Pinpoint the cell where the given text exists, returning its [X, Y] midpoint coordinate. 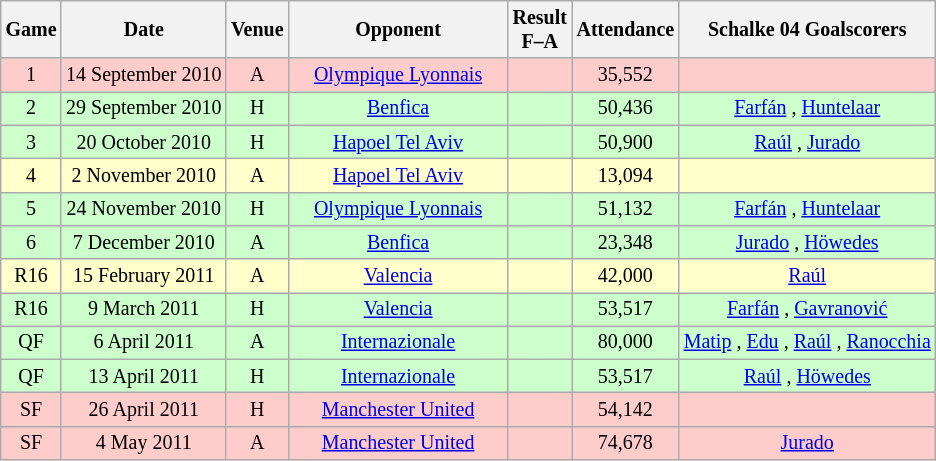
Venue [257, 30]
29 September 2010 [144, 108]
20 October 2010 [144, 142]
Game [32, 30]
14 September 2010 [144, 76]
4 [32, 176]
7 December 2010 [144, 242]
6 April 2011 [144, 342]
3 [32, 142]
Attendance [626, 30]
51,132 [626, 208]
Jurado , Höwedes [808, 242]
2 November 2010 [144, 176]
4 May 2011 [144, 444]
Opponent [398, 30]
50,436 [626, 108]
ResultF–A [540, 30]
23,348 [626, 242]
Raúl , Höwedes [808, 376]
54,142 [626, 410]
Date [144, 30]
15 February 2011 [144, 276]
9 March 2011 [144, 310]
5 [32, 208]
2 [32, 108]
Raúl [808, 276]
1 [32, 76]
50,900 [626, 142]
Jurado [808, 444]
42,000 [626, 276]
13,094 [626, 176]
Raúl , Jurado [808, 142]
74,678 [626, 444]
Matip , Edu , Raúl , Ranocchia [808, 342]
80,000 [626, 342]
6 [32, 242]
13 April 2011 [144, 376]
Schalke 04 Goalscorers [808, 30]
35,552 [626, 76]
24 November 2010 [144, 208]
26 April 2011 [144, 410]
Farfán , Gavranović [808, 310]
